Capture the cell that displays the provided text and extract its (X, Y) central coordinate. 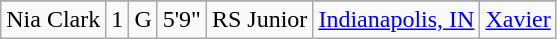
G (143, 20)
RS Junior (259, 20)
Xavier (518, 20)
1 (118, 20)
Indianapolis, IN (396, 20)
5'9" (182, 20)
Nia Clark (54, 20)
